Capture the cell that displays the provided text and extract its [X, Y] central coordinate. 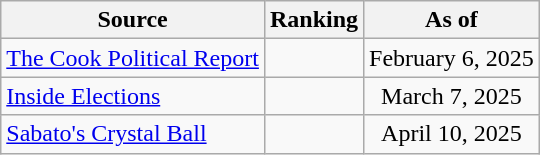
Inside Elections [133, 96]
April 10, 2025 [452, 134]
As of [452, 20]
February 6, 2025 [452, 58]
March 7, 2025 [452, 96]
The Cook Political Report [133, 58]
Ranking [314, 20]
Source [133, 20]
Sabato's Crystal Ball [133, 134]
